Identify which cell holds the provided text, then report its (X, Y) central coordinate. 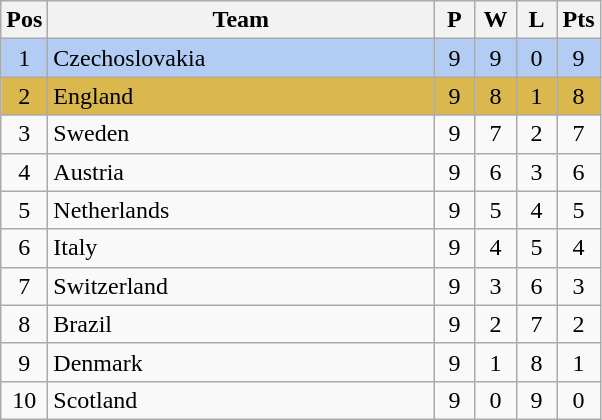
Switzerland (241, 286)
W (496, 20)
Sweden (241, 134)
Brazil (241, 324)
10 (24, 400)
L (536, 20)
Austria (241, 172)
Netherlands (241, 210)
Scotland (241, 400)
P (454, 20)
Pos (24, 20)
Czechoslovakia (241, 58)
Italy (241, 248)
Denmark (241, 362)
England (241, 96)
Pts (578, 20)
Team (241, 20)
